Detect which cell encompasses the target text, then output its (X, Y) center coordinate. 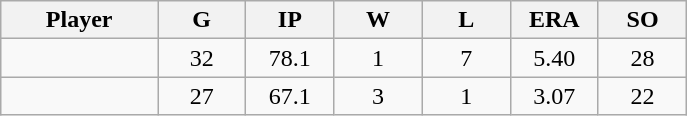
5.40 (554, 58)
27 (202, 96)
28 (642, 58)
SO (642, 20)
22 (642, 96)
IP (290, 20)
3.07 (554, 96)
32 (202, 58)
Player (80, 20)
W (378, 20)
L (466, 20)
7 (466, 58)
G (202, 20)
67.1 (290, 96)
78.1 (290, 58)
3 (378, 96)
ERA (554, 20)
